Output the [X, Y] coordinate of the center of the cell containing the given text.  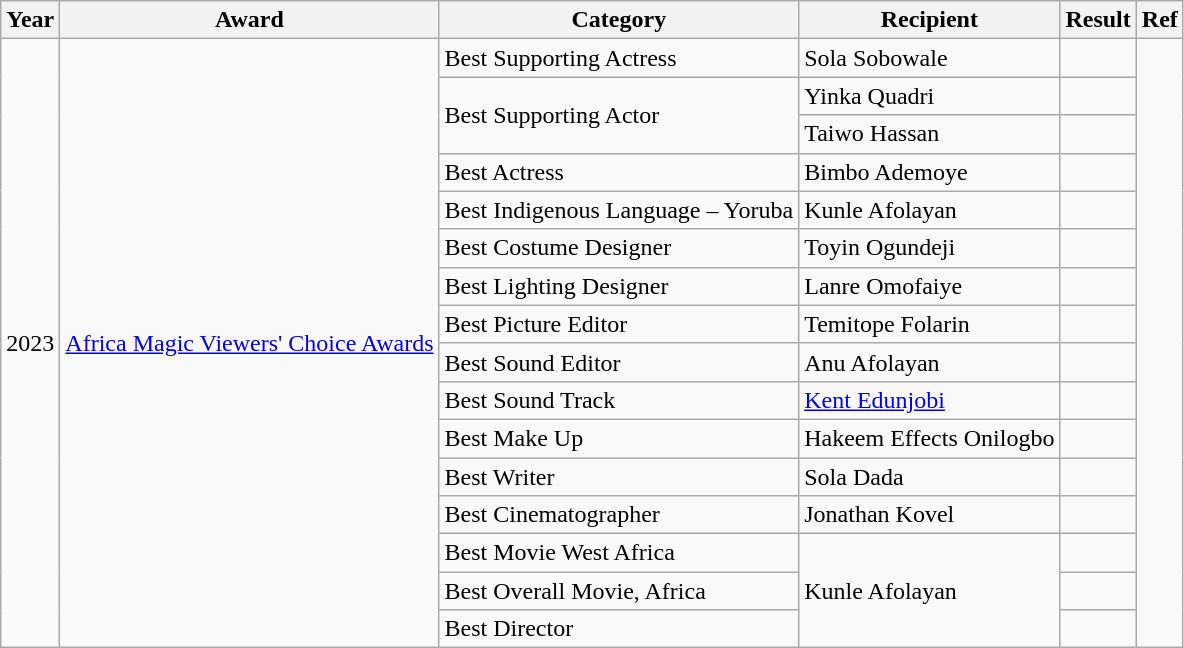
Best Supporting Actor [619, 115]
Best Movie West Africa [619, 553]
Best Make Up [619, 438]
Kent Edunjobi [930, 400]
Bimbo Ademoye [930, 172]
Sola Dada [930, 477]
Category [619, 20]
Sola Sobowale [930, 58]
Jonathan Kovel [930, 515]
Best Costume Designer [619, 248]
Best Actress [619, 172]
Best Supporting Actress [619, 58]
Best Director [619, 629]
Hakeem Effects Onilogbo [930, 438]
Best Lighting Designer [619, 286]
Toyin Ogundeji [930, 248]
Best Picture Editor [619, 324]
Ref [1160, 20]
Best Indigenous Language – Yoruba [619, 210]
2023 [30, 344]
Taiwo Hassan [930, 134]
Award [250, 20]
Best Cinematographer [619, 515]
Year [30, 20]
Best Sound Editor [619, 362]
Lanre Omofaiye [930, 286]
Recipient [930, 20]
Best Writer [619, 477]
Best Sound Track [619, 400]
Result [1098, 20]
Best Overall Movie, Africa [619, 591]
Temitope Folarin [930, 324]
Anu Afolayan [930, 362]
Yinka Quadri [930, 96]
Africa Magic Viewers' Choice Awards [250, 344]
